From the cell containing the given text, extract its center point as (X, Y) coordinate. 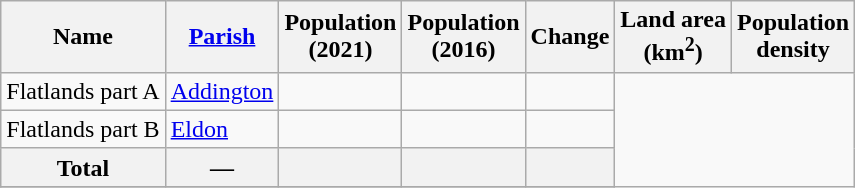
Flatlands part B (83, 129)
Population(2021) (340, 37)
Change (570, 37)
— (222, 167)
Name (83, 37)
Eldon (222, 129)
Total (83, 167)
Parish (222, 37)
Populationdensity (792, 37)
Land area(km2) (674, 37)
Flatlands part A (83, 91)
Addington (222, 91)
Population(2016) (464, 37)
